Return (X, Y) of the center of cell containing provided text 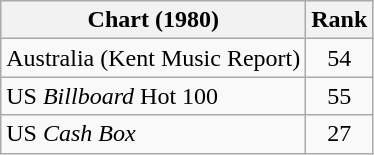
US Cash Box (154, 134)
27 (340, 134)
54 (340, 58)
55 (340, 96)
Rank (340, 20)
Australia (Kent Music Report) (154, 58)
US Billboard Hot 100 (154, 96)
Chart (1980) (154, 20)
